Search for the cell housing the specified text and yield its [x, y] center coordinate. 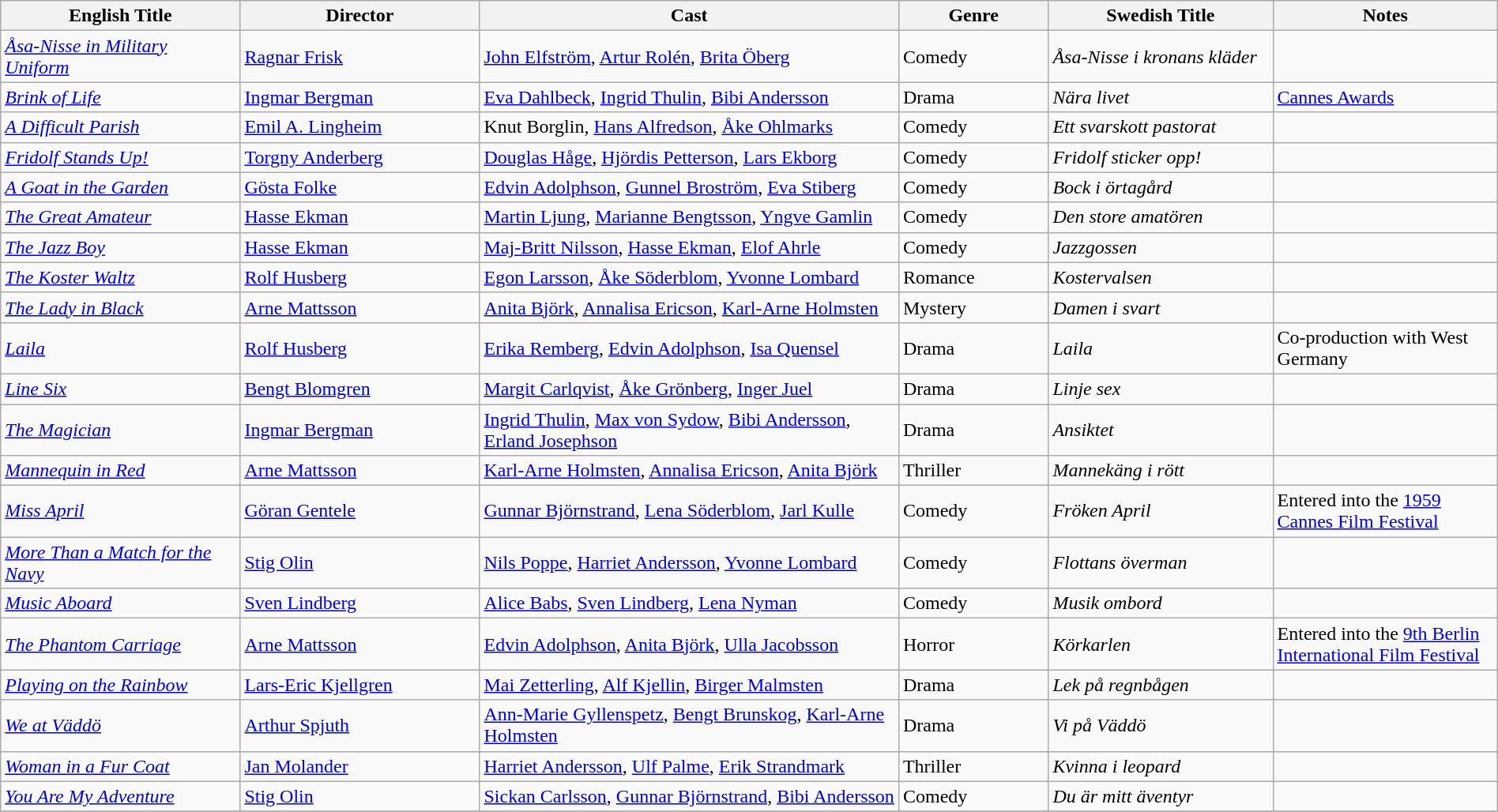
Brink of Life [120, 97]
Gösta Folke [360, 187]
More Than a Match for the Navy [120, 562]
Knut Borglin, Hans Alfredson, Åke Ohlmarks [689, 127]
Swedish Title [1161, 16]
Sven Lindberg [360, 603]
Sickan Carlsson, Gunnar Björnstrand, Bibi Andersson [689, 796]
John Elfström, Artur Rolén, Brita Öberg [689, 57]
Ragnar Frisk [360, 57]
Anita Björk, Annalisa Ericson, Karl-Arne Holmsten [689, 307]
Eva Dahlbeck, Ingrid Thulin, Bibi Andersson [689, 97]
Ett svarskott pastorat [1161, 127]
Bengt Blomgren [360, 389]
A Difficult Parish [120, 127]
The Lady in Black [120, 307]
Harriet Andersson, Ulf Palme, Erik Strandmark [689, 766]
Åsa-Nisse i kronans kläder [1161, 57]
Den store amatören [1161, 217]
You Are My Adventure [120, 796]
Cannes Awards [1385, 97]
English Title [120, 16]
We at Väddö [120, 725]
Music Aboard [120, 603]
Mannequin in Red [120, 471]
Horror [973, 645]
The Magician [120, 430]
A Goat in the Garden [120, 187]
Fröken April [1161, 512]
Romance [973, 277]
Bock i örtagård [1161, 187]
Maj-Britt Nilsson, Hasse Ekman, Elof Ahrle [689, 247]
Egon Larsson, Åke Söderblom, Yvonne Lombard [689, 277]
Mai Zetterling, Alf Kjellin, Birger Malmsten [689, 685]
Du är mitt äventyr [1161, 796]
Arthur Spjuth [360, 725]
Flottans överman [1161, 562]
Jazzgossen [1161, 247]
Co-production with West Germany [1385, 348]
Margit Carlqvist, Åke Grönberg, Inger Juel [689, 389]
Nära livet [1161, 97]
Director [360, 16]
Douglas Håge, Hjördis Petterson, Lars Ekborg [689, 157]
Miss April [120, 512]
Genre [973, 16]
Fridolf Stands Up! [120, 157]
Edvin Adolphson, Gunnel Broström, Eva Stiberg [689, 187]
Line Six [120, 389]
Lek på regnbågen [1161, 685]
Erika Remberg, Edvin Adolphson, Isa Quensel [689, 348]
Linje sex [1161, 389]
Ann-Marie Gyllenspetz, Bengt Brunskog, Karl-Arne Holmsten [689, 725]
Nils Poppe, Harriet Andersson, Yvonne Lombard [689, 562]
Playing on the Rainbow [120, 685]
Åsa-Nisse in Military Uniform [120, 57]
Vi på Väddö [1161, 725]
Mannekäng i rött [1161, 471]
Emil A. Lingheim [360, 127]
Alice Babs, Sven Lindberg, Lena Nyman [689, 603]
Gunnar Björnstrand, Lena Söderblom, Jarl Kulle [689, 512]
The Jazz Boy [120, 247]
Kvinna i leopard [1161, 766]
Fridolf sticker opp! [1161, 157]
Körkarlen [1161, 645]
Martin Ljung, Marianne Bengtsson, Yngve Gamlin [689, 217]
Entered into the 1959 Cannes Film Festival [1385, 512]
The Phantom Carriage [120, 645]
Karl-Arne Holmsten, Annalisa Ericson, Anita Björk [689, 471]
The Koster Waltz [120, 277]
Jan Molander [360, 766]
Entered into the 9th Berlin International Film Festival [1385, 645]
Mystery [973, 307]
The Great Amateur [120, 217]
Göran Gentele [360, 512]
Edvin Adolphson, Anita Björk, Ulla Jacobsson [689, 645]
Damen i svart [1161, 307]
Cast [689, 16]
Torgny Anderberg [360, 157]
Musik ombord [1161, 603]
Kostervalsen [1161, 277]
Ingrid Thulin, Max von Sydow, Bibi Andersson, Erland Josephson [689, 430]
Lars-Eric Kjellgren [360, 685]
Woman in a Fur Coat [120, 766]
Notes [1385, 16]
Ansiktet [1161, 430]
